Provide the (X, Y) coordinate of the cell's center where the given text is located.  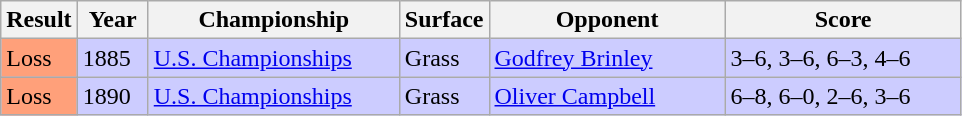
Opponent (607, 20)
Score (843, 20)
3–6, 3–6, 6–3, 4–6 (843, 58)
6–8, 6–0, 2–6, 3–6 (843, 96)
Oliver Campbell (607, 96)
Godfrey Brinley (607, 58)
1885 (112, 58)
Championship (274, 20)
Surface (444, 20)
1890 (112, 96)
Year (112, 20)
Result (39, 20)
